Output the [X, Y] coordinate of the center of the cell containing the given text.  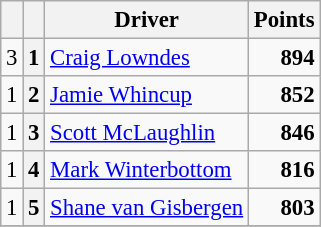
Jamie Whincup [147, 95]
894 [284, 58]
Scott McLaughlin [147, 133]
Shane van Gisbergen [147, 208]
Points [284, 20]
5 [34, 208]
803 [284, 208]
Mark Winterbottom [147, 170]
Driver [147, 20]
2 [34, 95]
846 [284, 133]
852 [284, 95]
4 [34, 170]
Craig Lowndes [147, 58]
816 [284, 170]
